For the text-containing cell, return its midpoint in (X, Y) coordinate format. 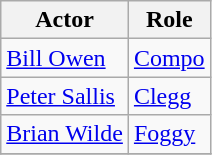
Role (169, 20)
Actor (65, 20)
Peter Sallis (65, 96)
Bill Owen (65, 58)
Foggy (169, 134)
Compo (169, 58)
Clegg (169, 96)
Brian Wilde (65, 134)
